Output the (x, y) coordinate of the center of the cell containing the given text.  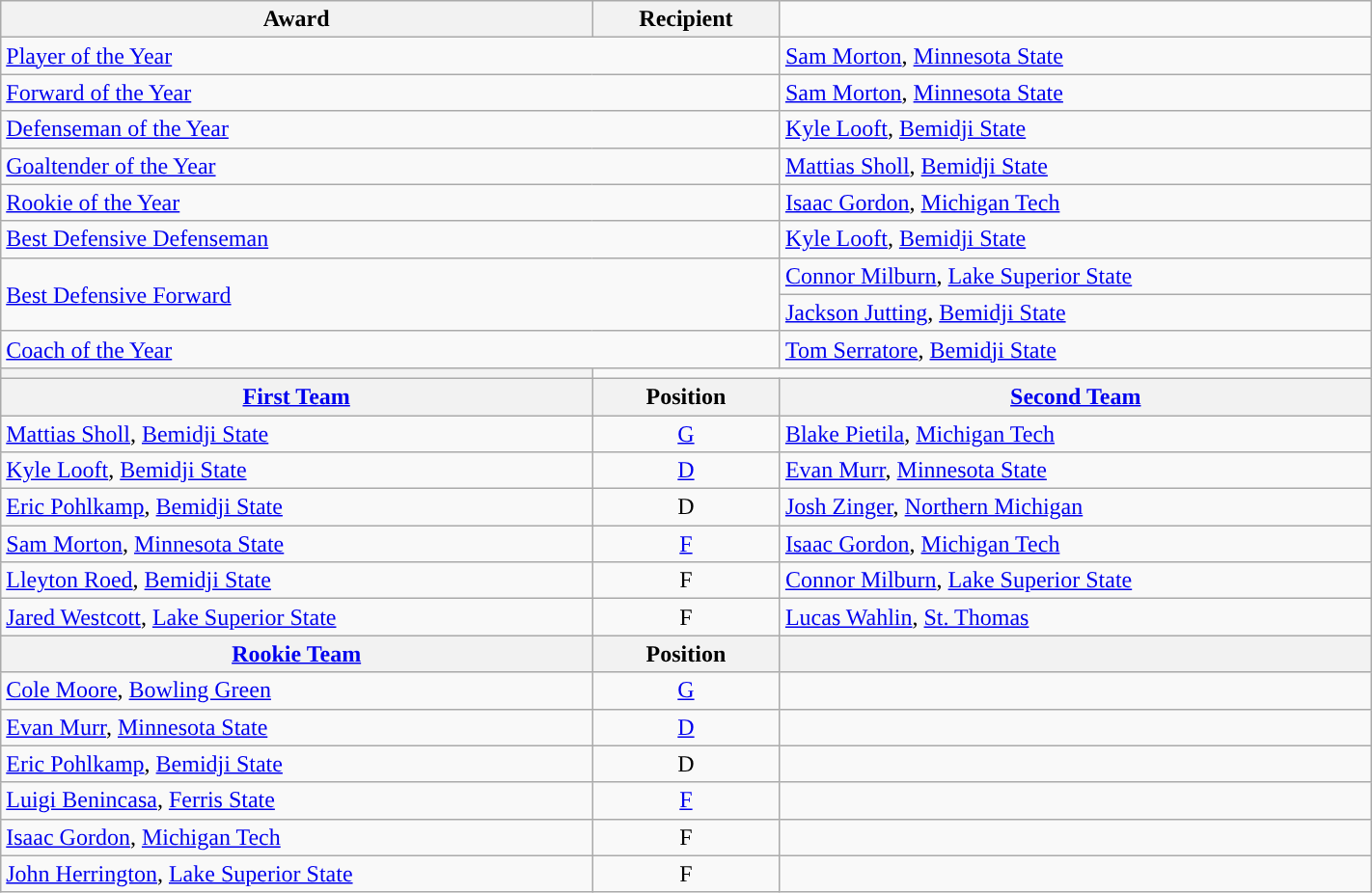
Forward of the Year (391, 93)
Second Team (1075, 396)
Blake Pietila, Michigan Tech (1075, 433)
Award (297, 19)
Lucas Wahlin, St. Thomas (1075, 617)
Player of the Year (391, 56)
Jackson Jutting, Bemidji State (1075, 312)
Cole Moore, Bowling Green (297, 690)
Rookie Team (297, 654)
Coach of the Year (391, 349)
Josh Zinger, Northern Michigan (1075, 507)
Goaltender of the Year (391, 166)
First Team (297, 396)
Best Defensive Defenseman (391, 239)
Best Defensive Forward (391, 294)
Lleyton Roed, Bemidji State (297, 581)
Defenseman of the Year (391, 129)
Tom Serratore, Bemidji State (1075, 349)
John Herrington, Lake Superior State (297, 874)
Recipient (687, 19)
Jared Westcott, Lake Superior State (297, 617)
Rookie of the Year (391, 203)
Luigi Benincasa, Ferris State (297, 800)
